Determine the (x, y) coordinate at the center of the cell enclosing the given text.  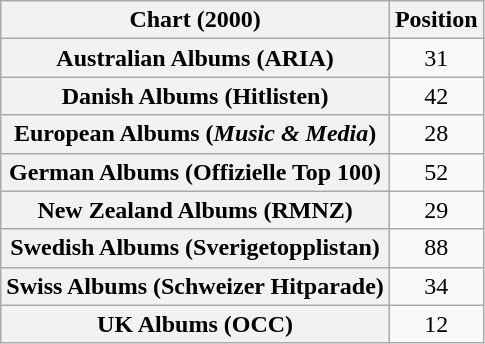
New Zealand Albums (RMNZ) (196, 210)
Chart (2000) (196, 20)
European Albums (Music & Media) (196, 134)
Swiss Albums (Schweizer Hitparade) (196, 286)
31 (436, 58)
German Albums (Offizielle Top 100) (196, 172)
Danish Albums (Hitlisten) (196, 96)
28 (436, 134)
UK Albums (OCC) (196, 324)
Swedish Albums (Sverigetopplistan) (196, 248)
34 (436, 286)
29 (436, 210)
42 (436, 96)
88 (436, 248)
52 (436, 172)
Position (436, 20)
12 (436, 324)
Australian Albums (ARIA) (196, 58)
